Return the [x, y] coordinate for the center point of the cell that contains the specified text.  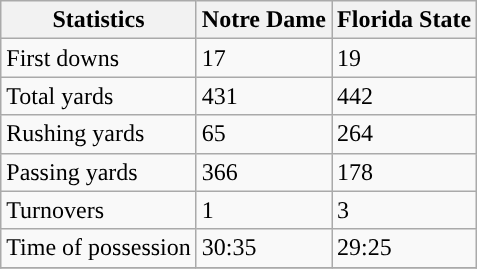
Turnovers [99, 210]
Florida State [404, 20]
3 [404, 210]
1 [264, 210]
17 [264, 58]
Total yards [99, 96]
Notre Dame [264, 20]
Time of possession [99, 248]
65 [264, 134]
30:35 [264, 248]
Statistics [99, 20]
First downs [99, 58]
431 [264, 96]
19 [404, 58]
29:25 [404, 248]
442 [404, 96]
178 [404, 172]
Rushing yards [99, 134]
366 [264, 172]
Passing yards [99, 172]
264 [404, 134]
